For the text-containing cell, return its midpoint in [x, y] coordinate format. 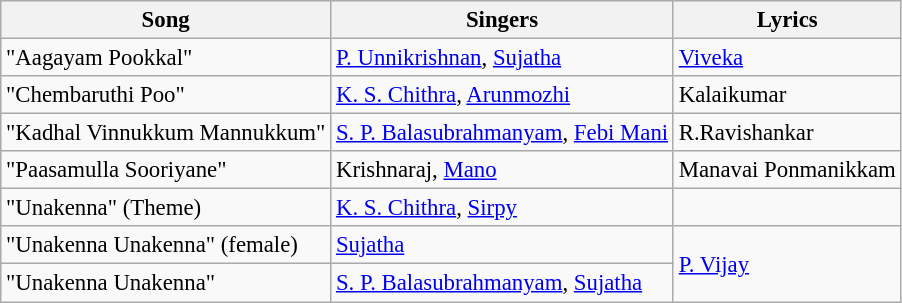
P. Unnikrishnan, Sujatha [502, 58]
"Unakenna Unakenna" (female) [166, 245]
S. P. Balasubrahmanyam, Sujatha [502, 283]
Singers [502, 20]
K. S. Chithra, Sirpy [502, 208]
Krishnaraj, Mano [502, 170]
"Kadhal Vinnukkum Mannukkum" [166, 133]
Song [166, 20]
"Unakenna" (Theme) [166, 208]
"Unakenna Unakenna" [166, 283]
"Chembaruthi Poo" [166, 95]
Lyrics [787, 20]
P. Vijay [787, 264]
"Aagayam Pookkal" [166, 58]
Viveka [787, 58]
Sujatha [502, 245]
R.Ravishankar [787, 133]
K. S. Chithra, Arunmozhi [502, 95]
"Paasamulla Sooriyane" [166, 170]
Manavai Ponmanikkam [787, 170]
Kalaikumar [787, 95]
S. P. Balasubrahmanyam, Febi Mani [502, 133]
